Identify which cell holds the provided text, then report its (X, Y) central coordinate. 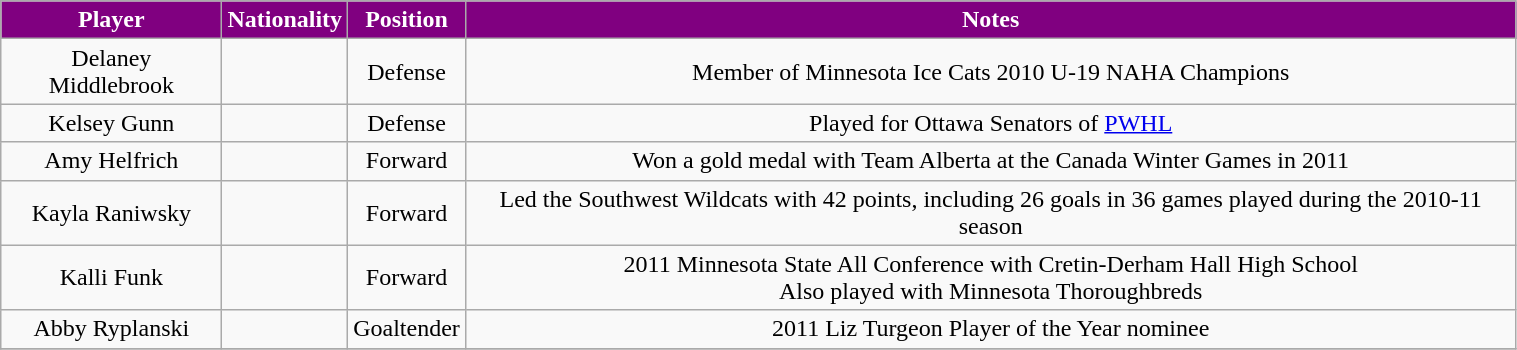
Abby Ryplanski (112, 329)
Notes (990, 20)
Member of Minnesota Ice Cats 2010 U-19 NAHA Champions (990, 72)
Position (407, 20)
Led the Southwest Wildcats with 42 points, including 26 goals in 36 games played during the 2010-11 season (990, 212)
Delaney Middlebrook (112, 72)
Won a gold medal with Team Alberta at the Canada Winter Games in 2011 (990, 161)
Player (112, 20)
Played for Ottawa Senators of PWHL (990, 123)
Kayla Raniwsky (112, 212)
2011 Liz Turgeon Player of the Year nominee (990, 329)
Amy Helfrich (112, 161)
Kelsey Gunn (112, 123)
Goaltender (407, 329)
Kalli Funk (112, 278)
2011 Minnesota State All Conference with Cretin-Derham Hall High SchoolAlso played with Minnesota Thoroughbreds (990, 278)
Nationality (285, 20)
